Output the [x, y] coordinate of the center of the cell containing the given text.  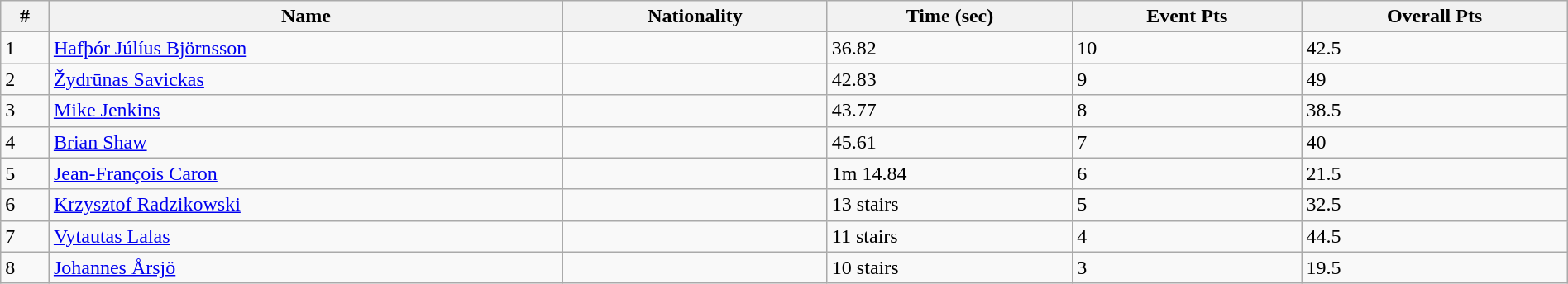
# [25, 17]
49 [1434, 79]
2 [25, 79]
Nationality [696, 17]
45.61 [949, 142]
Johannes Årsjö [306, 267]
19.5 [1434, 267]
32.5 [1434, 205]
Name [306, 17]
21.5 [1434, 173]
40 [1434, 142]
43.77 [949, 111]
Vytautas Lalas [306, 236]
Krzysztof Radzikowski [306, 205]
Brian Shaw [306, 142]
9 [1188, 79]
Time (sec) [949, 17]
10 stairs [949, 267]
Event Pts [1188, 17]
42.83 [949, 79]
42.5 [1434, 48]
36.82 [949, 48]
13 stairs [949, 205]
1m 14.84 [949, 173]
Hafþór Júlíus Björnsson [306, 48]
Overall Pts [1434, 17]
44.5 [1434, 236]
Žydrūnas Savickas [306, 79]
38.5 [1434, 111]
11 stairs [949, 236]
10 [1188, 48]
Mike Jenkins [306, 111]
Jean-François Caron [306, 173]
1 [25, 48]
